Scan for the cell matching the given text and deliver its (x, y) coordinate at center. 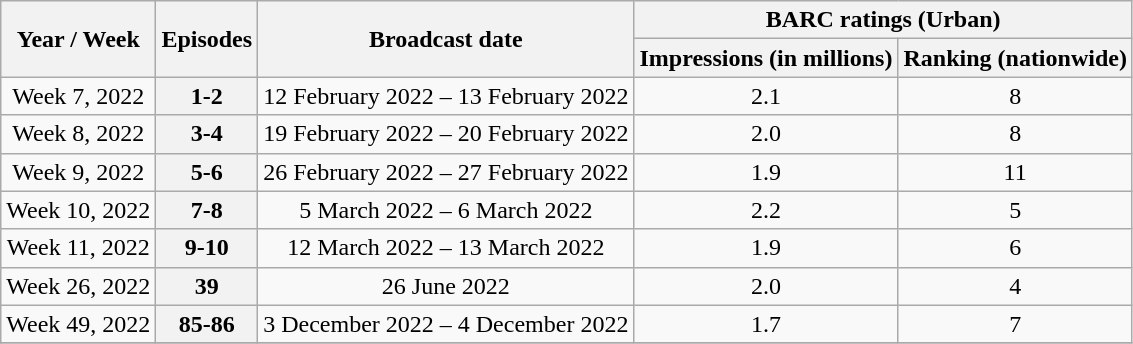
5-6 (207, 172)
Week 7, 2022 (78, 96)
Week 8, 2022 (78, 134)
5 (1015, 210)
Week 10, 2022 (78, 210)
9-10 (207, 248)
2.1 (766, 96)
Year / Week (78, 39)
39 (207, 286)
Week 9, 2022 (78, 172)
11 (1015, 172)
6 (1015, 248)
Impressions (in millions) (766, 58)
12 March 2022 – 13 March 2022 (446, 248)
Week 11, 2022 (78, 248)
26 February 2022 – 27 February 2022 (446, 172)
26 June 2022 (446, 286)
3 December 2022 – 4 December 2022 (446, 324)
Week 49, 2022 (78, 324)
7-8 (207, 210)
Episodes (207, 39)
85-86 (207, 324)
5 March 2022 – 6 March 2022 (446, 210)
7 (1015, 324)
BARC ratings (Urban) (883, 20)
3-4 (207, 134)
1.7 (766, 324)
Ranking (nationwide) (1015, 58)
Week 26, 2022 (78, 286)
19 February 2022 – 20 February 2022 (446, 134)
12 February 2022 – 13 February 2022 (446, 96)
4 (1015, 286)
1-2 (207, 96)
2.2 (766, 210)
Broadcast date (446, 39)
